Identify which cell holds the provided text, then report its (x, y) central coordinate. 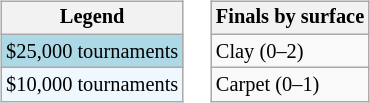
$25,000 tournaments (92, 51)
Finals by surface (290, 18)
Carpet (0–1) (290, 85)
Clay (0–2) (290, 51)
Legend (92, 18)
$10,000 tournaments (92, 85)
